For the text-containing cell, return its midpoint in [x, y] coordinate format. 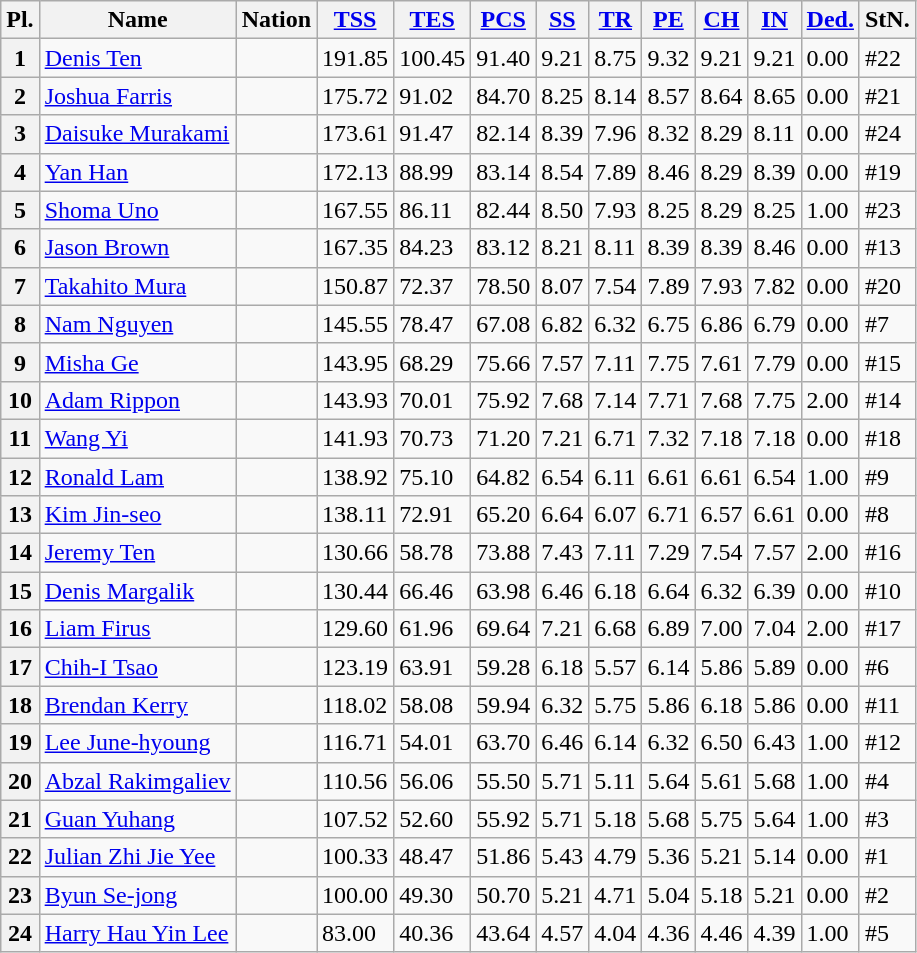
58.08 [432, 705]
SS [562, 20]
6.39 [774, 591]
6.75 [668, 324]
67.08 [504, 324]
Harry Hau Yin Lee [138, 933]
49.30 [432, 895]
Liam Firus [138, 629]
8.57 [668, 96]
75.92 [504, 400]
16 [20, 629]
22 [20, 857]
68.29 [432, 362]
14 [20, 553]
138.11 [356, 515]
23 [20, 895]
91.47 [432, 134]
4.39 [774, 933]
55.50 [504, 781]
8.14 [616, 96]
8.75 [616, 58]
Chih-I Tsao [138, 667]
Adam Rippon [138, 400]
24 [20, 933]
6.86 [722, 324]
72.37 [432, 286]
#7 [887, 324]
69.64 [504, 629]
Nam Nguyen [138, 324]
13 [20, 515]
100.33 [356, 857]
#4 [887, 781]
10 [20, 400]
82.14 [504, 134]
#10 [887, 591]
8.21 [562, 248]
7.96 [616, 134]
4.79 [616, 857]
6 [20, 248]
Brendan Kerry [138, 705]
5.61 [722, 781]
70.73 [432, 438]
130.44 [356, 591]
4.36 [668, 933]
172.13 [356, 172]
Nation [276, 20]
6.43 [774, 743]
63.70 [504, 743]
78.47 [432, 324]
78.50 [504, 286]
Misha Ge [138, 362]
#14 [887, 400]
#21 [887, 96]
143.95 [356, 362]
7.14 [616, 400]
3 [20, 134]
#22 [887, 58]
#15 [887, 362]
Lee June-hyoung [138, 743]
Abzal Rakimgaliev [138, 781]
84.70 [504, 96]
191.85 [356, 58]
Byun Se-jong [138, 895]
110.56 [356, 781]
100.00 [356, 895]
65.20 [504, 515]
6.57 [722, 515]
Kim Jin-seo [138, 515]
116.71 [356, 743]
175.72 [356, 96]
7.00 [722, 629]
19 [20, 743]
8.32 [668, 134]
71.20 [504, 438]
21 [20, 819]
83.00 [356, 933]
6.11 [616, 477]
7.61 [722, 362]
Julian Zhi Jie Yee [138, 857]
8 [20, 324]
50.70 [504, 895]
55.92 [504, 819]
83.14 [504, 172]
#5 [887, 933]
145.55 [356, 324]
54.01 [432, 743]
129.60 [356, 629]
143.93 [356, 400]
TSS [356, 20]
#19 [887, 172]
#11 [887, 705]
123.19 [356, 667]
138.92 [356, 477]
9.32 [668, 58]
86.11 [432, 210]
#9 [887, 477]
4 [20, 172]
5.14 [774, 857]
75.66 [504, 362]
173.61 [356, 134]
70.01 [432, 400]
4.71 [616, 895]
#23 [887, 210]
72.91 [432, 515]
66.46 [432, 591]
#3 [887, 819]
7.79 [774, 362]
48.47 [432, 857]
5.36 [668, 857]
#12 [887, 743]
91.40 [504, 58]
7.32 [668, 438]
43.64 [504, 933]
PCS [504, 20]
#20 [887, 286]
4.46 [722, 933]
52.60 [432, 819]
150.87 [356, 286]
Wang Yi [138, 438]
167.55 [356, 210]
#17 [887, 629]
75.10 [432, 477]
100.45 [432, 58]
6.79 [774, 324]
6.89 [668, 629]
5.04 [668, 895]
130.66 [356, 553]
58.78 [432, 553]
9 [20, 362]
167.35 [356, 248]
7.29 [668, 553]
CH [722, 20]
8.64 [722, 96]
Ronald Lam [138, 477]
18 [20, 705]
5.89 [774, 667]
5 [20, 210]
84.23 [432, 248]
7.43 [562, 553]
8.07 [562, 286]
88.99 [432, 172]
Yan Han [138, 172]
Ded. [830, 20]
63.91 [432, 667]
#6 [887, 667]
11 [20, 438]
1 [20, 58]
4.04 [616, 933]
Joshua Farris [138, 96]
#18 [887, 438]
64.82 [504, 477]
118.02 [356, 705]
#24 [887, 134]
5.11 [616, 781]
7.04 [774, 629]
40.36 [432, 933]
20 [20, 781]
6.07 [616, 515]
Guan Yuhang [138, 819]
82.44 [504, 210]
StN. [887, 20]
TES [432, 20]
Name [138, 20]
7 [20, 286]
51.86 [504, 857]
#8 [887, 515]
7.82 [774, 286]
63.98 [504, 591]
15 [20, 591]
#2 [887, 895]
Daisuke Murakami [138, 134]
PE [668, 20]
Denis Ten [138, 58]
8.54 [562, 172]
17 [20, 667]
Shoma Uno [138, 210]
59.94 [504, 705]
7.71 [668, 400]
Takahito Mura [138, 286]
5.43 [562, 857]
Jeremy Ten [138, 553]
#16 [887, 553]
IN [774, 20]
Jason Brown [138, 248]
6.50 [722, 743]
#13 [887, 248]
6.68 [616, 629]
107.52 [356, 819]
TR [616, 20]
91.02 [432, 96]
Denis Margalik [138, 591]
8.50 [562, 210]
Pl. [20, 20]
83.12 [504, 248]
2 [20, 96]
#1 [887, 857]
61.96 [432, 629]
73.88 [504, 553]
5.57 [616, 667]
56.06 [432, 781]
59.28 [504, 667]
6.82 [562, 324]
141.93 [356, 438]
12 [20, 477]
8.65 [774, 96]
4.57 [562, 933]
